Extract the [X, Y] coordinate from the center of the cell holding the provided text.  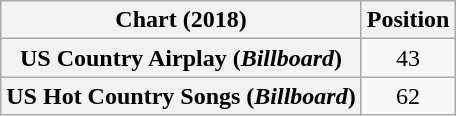
US Country Airplay (Billboard) [181, 58]
Position [408, 20]
US Hot Country Songs (Billboard) [181, 96]
62 [408, 96]
43 [408, 58]
Chart (2018) [181, 20]
